Return the [X, Y] coordinate for the center point of the cell that contains the specified text.  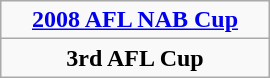
2008 AFL NAB Cup [135, 20]
3rd AFL Cup [135, 58]
